Provide the [X, Y] coordinate of the cell's center where the given text is located.  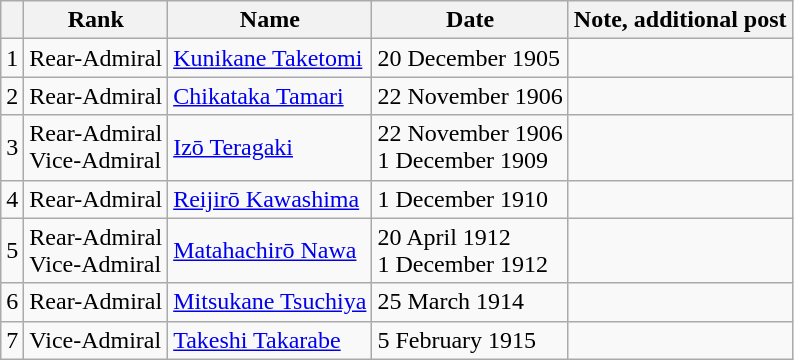
Vice-Admiral [96, 340]
7 [12, 340]
Izō Teragaki [270, 148]
25 March 1914 [470, 302]
Reijirō Kawashima [270, 199]
6 [12, 302]
Chikataka Tamari [270, 96]
Matahachirō Nawa [270, 250]
22 November 19061 December 1909 [470, 148]
22 November 1906 [470, 96]
20 April 19121 December 1912 [470, 250]
5 [12, 250]
2 [12, 96]
1 December 1910 [470, 199]
1 [12, 58]
Kunikane Taketomi [270, 58]
Rank [96, 20]
3 [12, 148]
Mitsukane Tsuchiya [270, 302]
4 [12, 199]
Name [270, 20]
Date [470, 20]
Takeshi Takarabe [270, 340]
5 February 1915 [470, 340]
Note, additional post [680, 20]
20 December 1905 [470, 58]
